Output the [X, Y] coordinate of the center of the cell containing the given text.  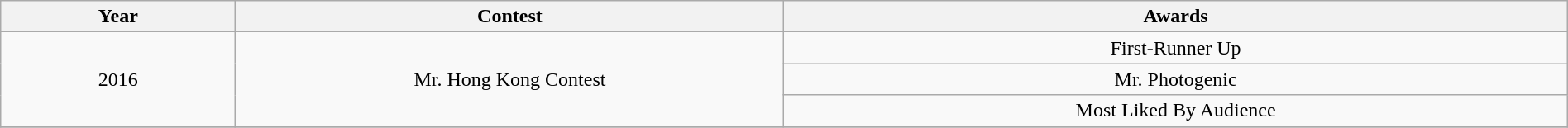
Contest [509, 17]
Awards [1176, 17]
Year [118, 17]
First-Runner Up [1176, 48]
Most Liked By Audience [1176, 111]
Mr. Photogenic [1176, 79]
Mr. Hong Kong Contest [509, 79]
2016 [118, 79]
